Return [x, y] of the center of cell containing provided text 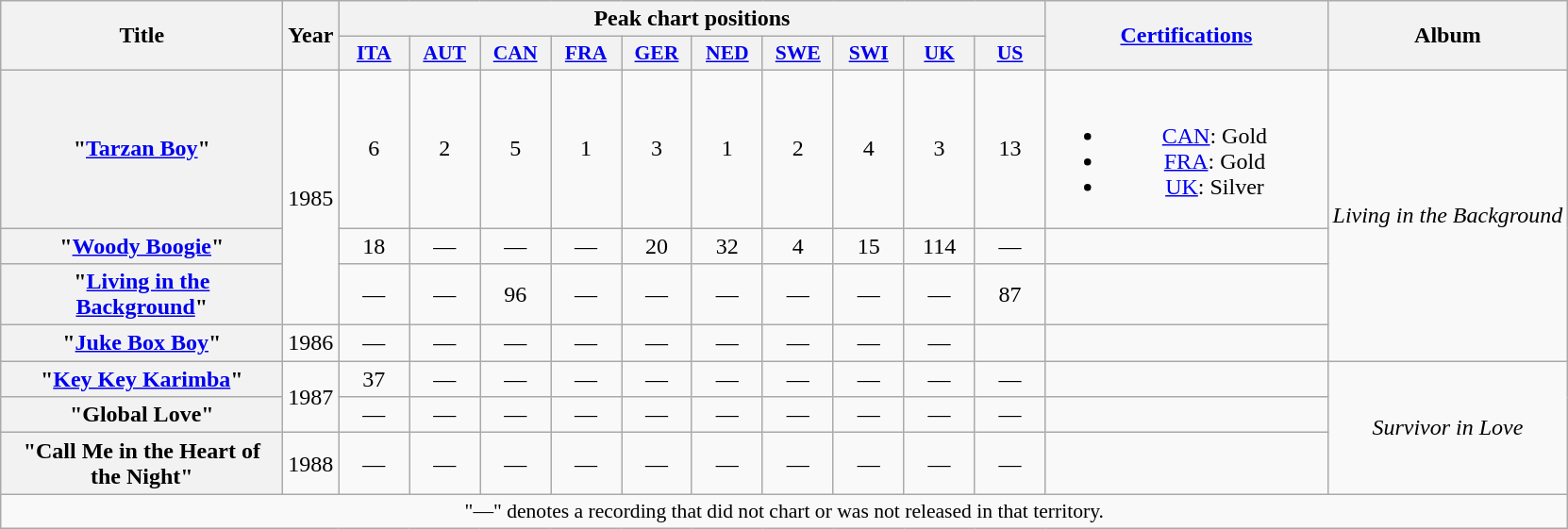
UK [940, 54]
Living in the Background [1447, 215]
13 [1009, 149]
Certifications [1187, 36]
NED [726, 54]
"Tarzan Boy" [142, 149]
1988 [311, 464]
Album [1447, 36]
87 [1009, 294]
37 [374, 379]
6 [374, 149]
Survivor in Love [1447, 428]
Title [142, 36]
"Key Key Karimba" [142, 379]
ITA [374, 54]
CAN: GoldFRA: GoldUK: Silver [1187, 149]
SWE [798, 54]
SWI [868, 54]
"Living in the Background" [142, 294]
"Woody Boogie" [142, 246]
1985 [311, 197]
15 [868, 246]
GER [657, 54]
32 [726, 246]
18 [374, 246]
"Call Me in the Heart of the Night" [142, 464]
20 [657, 246]
FRA [587, 54]
"Global Love" [142, 415]
"—" denotes a recording that did not chart or was not released in that territory. [785, 511]
5 [515, 149]
Year [311, 36]
Peak chart positions [692, 19]
CAN [515, 54]
AUT [445, 54]
96 [515, 294]
"Juke Box Boy" [142, 343]
1986 [311, 343]
US [1009, 54]
1987 [311, 397]
114 [940, 246]
